From the cell containing the given text, extract its center point as [x, y] coordinate. 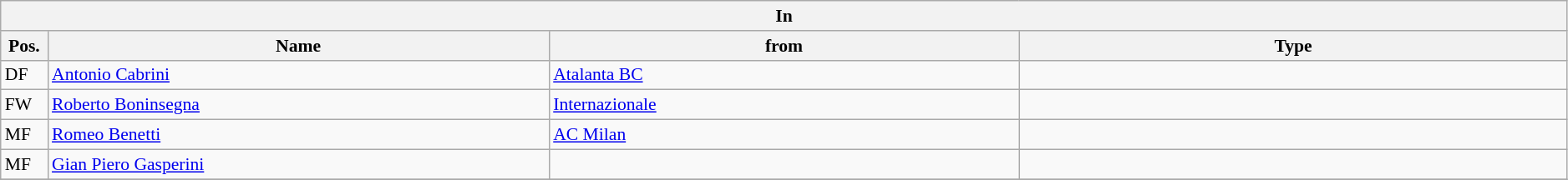
In [784, 16]
Romeo Benetti [298, 135]
Atalanta BC [784, 75]
Type [1293, 46]
Gian Piero Gasperini [298, 164]
FW [24, 105]
Roberto Boninsegna [298, 105]
Internazionale [784, 105]
Pos. [24, 46]
AC Milan [784, 135]
Antonio Cabrini [298, 75]
from [784, 46]
DF [24, 75]
Name [298, 46]
